Output the [X, Y] coordinate of the center of the cell containing the given text.  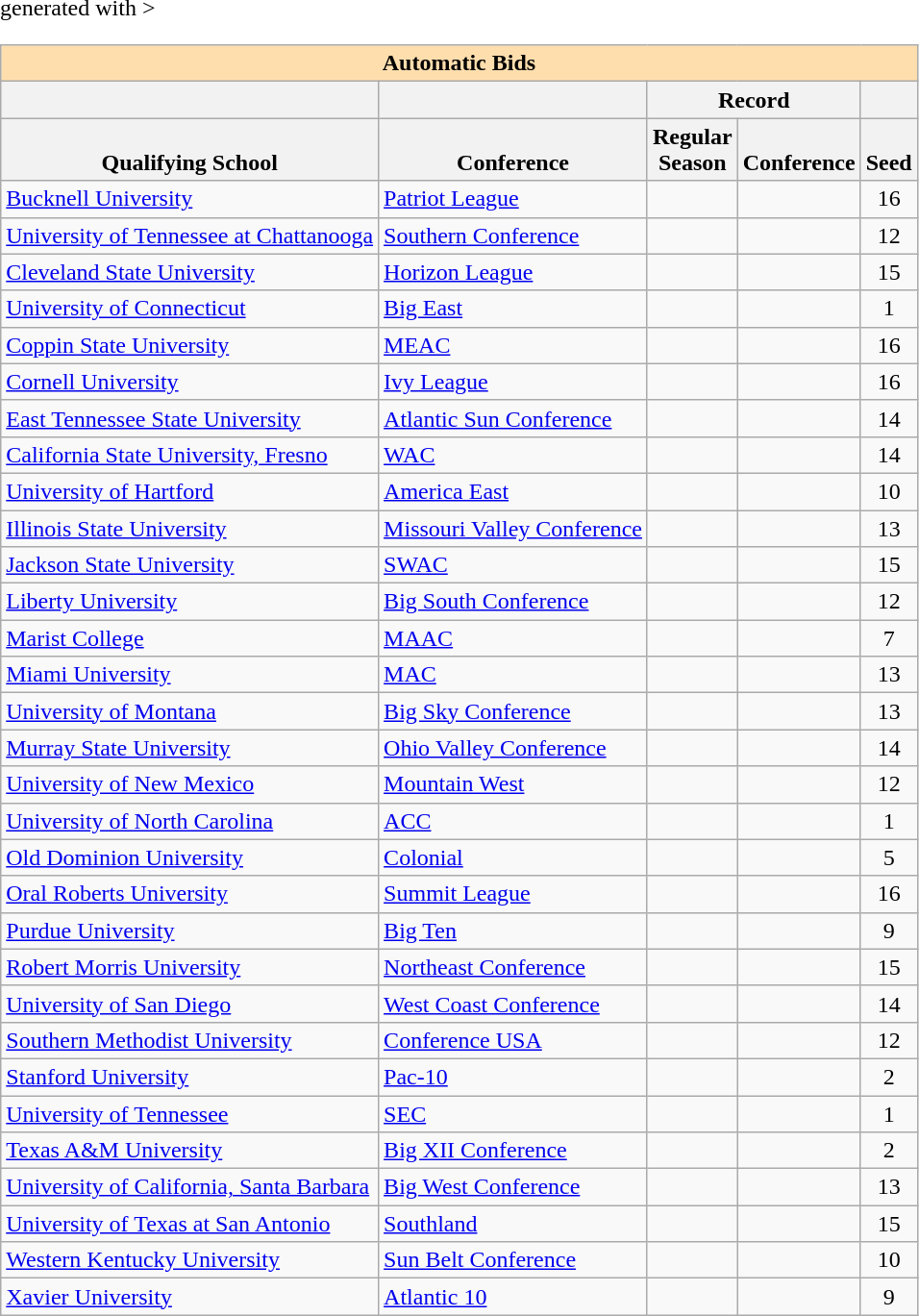
Bucknell University [190, 199]
University of North Carolina [190, 821]
Sun Belt Conference [513, 1260]
Robert Morris University [190, 967]
Big Ten [513, 931]
Jackson State University [190, 565]
Marist College [190, 638]
Qualifying School [190, 150]
Conference USA [513, 1040]
Big East [513, 309]
Southland [513, 1224]
America East [513, 491]
Ivy League [513, 382]
University of Tennessee [190, 1114]
University of Hartford [190, 491]
Summit League [513, 894]
University of New Mexico [190, 784]
MAC [513, 675]
University of San Diego [190, 1004]
5 [888, 857]
Cleveland State University [190, 272]
Stanford University [190, 1077]
SWAC [513, 565]
Atlantic Sun Conference [513, 418]
SEC [513, 1114]
WAC [513, 455]
Old Dominion University [190, 857]
California State University, Fresno [190, 455]
West Coast Conference [513, 1004]
Southern Methodist University [190, 1040]
Pac-10 [513, 1077]
Big South Conference [513, 602]
Oral Roberts University [190, 894]
7 [888, 638]
Horizon League [513, 272]
Purdue University [190, 931]
Ohio Valley Conference [513, 748]
Murray State University [190, 748]
Cornell University [190, 382]
Big XII Conference [513, 1151]
Big Sky Conference [513, 711]
Automatic Bids [459, 63]
Colonial [513, 857]
University of Montana [190, 711]
Liberty University [190, 602]
Mountain West [513, 784]
Atlantic 10 [513, 1297]
Patriot League [513, 199]
Record [754, 100]
University of Texas at San Antonio [190, 1224]
University of Tennessee at Chattanooga [190, 236]
Missouri Valley Conference [513, 528]
Coppin State University [190, 345]
Texas A&M University [190, 1151]
University of Connecticut [190, 309]
ACC [513, 821]
MAAC [513, 638]
University of California, Santa Barbara [190, 1187]
Seed [888, 150]
Big West Conference [513, 1187]
Western Kentucky University [190, 1260]
Xavier University [190, 1297]
Northeast Conference [513, 967]
East Tennessee State University [190, 418]
Miami University [190, 675]
Southern Conference [513, 236]
Illinois State University [190, 528]
Regular Season [692, 150]
MEAC [513, 345]
